Search for the cell housing the specified text and yield its (x, y) center coordinate. 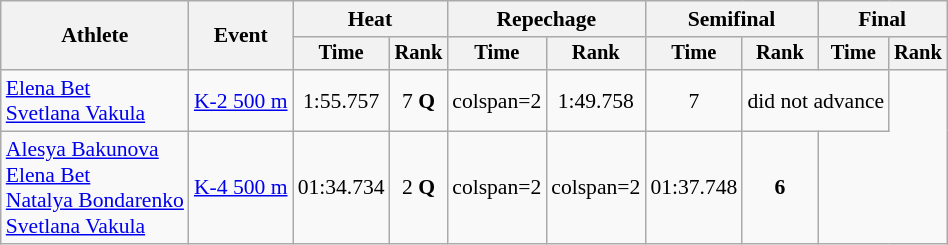
7 (694, 100)
2 Q (419, 188)
1:55.757 (342, 100)
Elena BetSvetlana Vakula (95, 100)
Heat (370, 19)
Alesya BakunovaElena BetNatalya BondarenkoSvetlana Vakula (95, 188)
7 Q (419, 100)
01:37.748 (694, 188)
01:34.734 (342, 188)
6 (780, 188)
K-2 500 m (241, 100)
did not advance (816, 100)
Athlete (95, 36)
Semifinal (731, 19)
1:49.758 (596, 100)
K-4 500 m (241, 188)
Event (241, 36)
Final (882, 19)
Repechage (546, 19)
